Search for the cell housing the specified text and yield its (x, y) center coordinate. 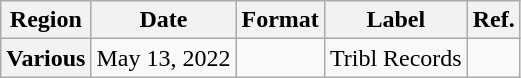
Format (280, 20)
Label (396, 20)
Ref. (494, 20)
Date (164, 20)
Various (46, 58)
May 13, 2022 (164, 58)
Tribl Records (396, 58)
Region (46, 20)
